Return [x, y] of the center of cell containing provided text 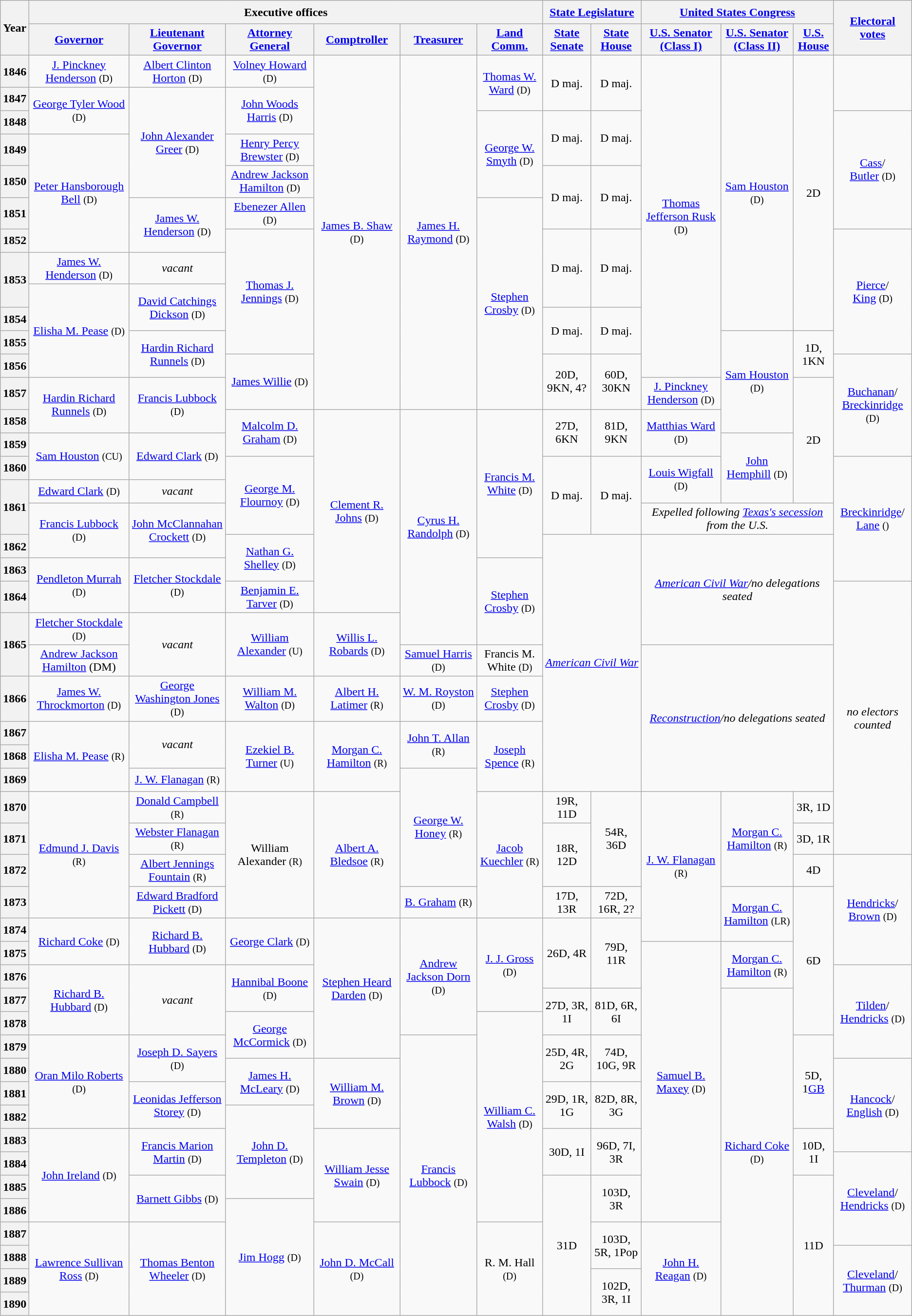
Morgan C. Hamilton (LR) [757, 914]
Elisha M. Pease (D) [79, 331]
George McCormick (D) [270, 1035]
1871 [15, 839]
Samuel B. Maxey (D) [681, 1082]
103D, 5R, 1Pop [616, 1245]
James Willie (D) [270, 382]
John D. McCall (D) [357, 1269]
U.S. Senator(Class II) [757, 40]
1847 [15, 99]
3D, 1R [813, 839]
Henry Percy Brewster (D) [270, 150]
18R, 12D [567, 855]
19R, 11D [567, 807]
1883 [15, 1140]
1851 [15, 213]
1860 [15, 468]
Albert Jennings Fountain (R) [177, 871]
Albert Clinton Horton (D) [177, 71]
1852 [15, 241]
William Jesse Swain (D) [357, 1175]
Cleveland/Hendricks (D) [873, 1199]
Webster Flanagan (R) [177, 839]
Edmund J. Davis (R) [79, 854]
Hendricks/Brown (D) [873, 910]
George Washington Jones (D) [177, 698]
1888 [15, 1257]
1846 [15, 71]
Electoral votes [873, 28]
Joseph D. Sayers (D) [177, 1058]
Hannibal Boone (D) [270, 988]
1874 [15, 930]
1868 [15, 756]
27D, 6KN [567, 432]
Reconstruction/no delegations seated [738, 718]
Year [15, 28]
John H. Reagan (D) [681, 1269]
Elisha M. Pease (R) [79, 756]
James W. Throckmorton (D) [79, 698]
Cleveland/Thurman (D) [873, 1280]
79D, 11R [616, 953]
Ezekiel B. Turner (U) [270, 756]
Sam Houston (CU) [79, 456]
1849 [15, 150]
Buchanan/Breckinridge (D) [873, 405]
1856 [15, 366]
Francis Marion Martin (D) [177, 1152]
1850 [15, 181]
Malcolm D. Graham (D) [270, 432]
Tilden/Hendricks (D) [873, 1012]
George Clark (D) [270, 941]
Treasurer [438, 40]
60D, 30KN [616, 382]
B. Graham (R) [438, 902]
17D, 13R [567, 902]
Andrew Jackson Hamilton (DM) [79, 660]
1877 [15, 1000]
1875 [15, 953]
1861 [15, 507]
John McClannahan Crockett (D) [177, 530]
81D, 6R, 6I [616, 1012]
Breckinridge/Lane () [873, 518]
John Woods Harris (D) [270, 111]
John D. Templeton (D) [270, 1152]
103D, 3R [616, 1199]
James B. Shaw (D) [357, 232]
25D, 4R, 2G [567, 1058]
Peter Hansborough Bell (D) [79, 193]
Benjamin E. Tarver (D) [270, 597]
LieutenantGovernor [177, 40]
1885 [15, 1187]
John Alexander Greer (D) [177, 142]
4D [813, 871]
Lawrence Sullivan Ross (D) [79, 1269]
State Senate [567, 40]
George W. Smyth (D) [510, 154]
Pierce/King (D) [873, 291]
30D, 1I [567, 1152]
Hancock/English (D) [873, 1105]
Cyrus H. Randolph (D) [438, 527]
J. J. Gross (D) [510, 965]
Matthias Ward (D) [681, 432]
John Hemphill (D) [757, 468]
Donald Campbell (R) [177, 807]
1880 [15, 1070]
1879 [15, 1047]
54R, 36D [616, 839]
3R, 1D [813, 807]
W. M. Royston (D) [438, 698]
1890 [15, 1304]
96D, 7I, 3R [616, 1152]
Governor [79, 40]
Thomas J. Jennings (D) [270, 291]
102D, 3R, 1I [616, 1292]
Nathan G. Shelley (D) [270, 558]
Volney Howard (D) [270, 71]
1D, 1KN [813, 354]
Leonidas Jefferson Storey (D) [177, 1105]
1881 [15, 1093]
74D, 10G, 9R [616, 1058]
Barnett Gibbs (D) [177, 1199]
1886 [15, 1210]
Willis L. Robards (D) [357, 644]
George M. Flournoy (D) [270, 495]
Andrew Jackson Hamilton (D) [270, 181]
72D, 16R, 2? [616, 902]
Louis Wigfall (D) [681, 479]
1872 [15, 871]
Executive offices [286, 12]
1867 [15, 733]
20D, 9KN, 4? [567, 382]
U.S. Senator(Class I) [681, 40]
United States Congress [738, 12]
Stephen Heard Darden (D) [357, 988]
George Tyler Wood (D) [79, 111]
State Legislature [592, 12]
81D, 9KN [616, 432]
1876 [15, 977]
1857 [15, 394]
82D, 8R, 3G [616, 1105]
29D, 1R, 1G [567, 1105]
6D [813, 960]
William M. Brown (D) [357, 1093]
27D, 3R, 1I [567, 1012]
David Catchings Dickson (D) [177, 307]
Cass/Butler (D) [873, 169]
Land Comm. [510, 40]
1869 [15, 779]
R. M. Hall (D) [510, 1269]
1870 [15, 807]
1853 [15, 280]
Albert H. Latimer (R) [357, 698]
31D [567, 1245]
1884 [15, 1164]
Oran Milo Roberts (D) [79, 1082]
1864 [15, 597]
American Civil War/no delegations seated [738, 589]
11D [813, 1245]
Thomas Jefferson Rusk (D) [681, 216]
1854 [15, 319]
William Alexander (U) [270, 644]
1855 [15, 342]
1873 [15, 902]
American Civil War [592, 662]
1882 [15, 1117]
1889 [15, 1280]
Thomas Benton Wheeler (D) [177, 1269]
John Ireland (D) [79, 1175]
1878 [15, 1023]
1848 [15, 122]
U.S.House [813, 40]
AttorneyGeneral [270, 40]
Expelled following Texas's secession from the U.S. [738, 518]
George W. Honey (R) [438, 827]
Albert A. Bledsoe (R) [357, 854]
Jacob Kuechler (R) [510, 854]
James H. McLeary (D) [270, 1082]
26D, 4R [567, 953]
1863 [15, 569]
5D, 1GB [813, 1082]
John T. Allan (R) [438, 744]
Andrew Jackson Dorn (D) [438, 977]
Comptroller [357, 40]
James H. Raymond (D) [438, 232]
no electors counted [873, 718]
Joseph Spence (R) [510, 756]
William M. Walton (D) [270, 698]
1887 [15, 1234]
1862 [15, 546]
1858 [15, 421]
1866 [15, 698]
Edward Bradford Pickett (D) [177, 902]
Pendleton Murrah (D) [79, 585]
10D, 1I [813, 1152]
William Alexander (R) [270, 854]
Ebenezer Allen (D) [270, 213]
Clement R. Johns (D) [357, 511]
Jim Hogg (D) [270, 1257]
1859 [15, 444]
Thomas W. Ward (D) [510, 83]
Samuel Harris (D) [438, 660]
1865 [15, 644]
State House [616, 40]
William C. Walsh (D) [510, 1117]
